Provide the (x, y) coordinate of the cell's center where the given text is located.  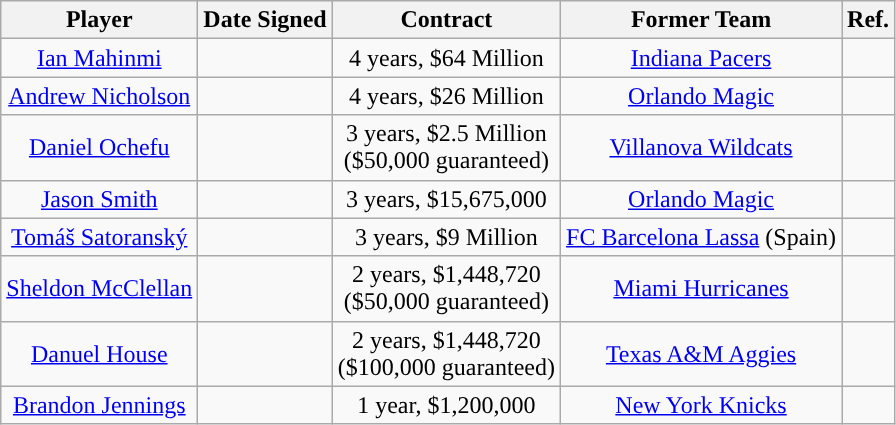
Danuel House (100, 354)
Miami Hurricanes (702, 288)
Ian Mahinmi (100, 58)
2 years, $1,448,720 ($100,000 guaranteed) (446, 354)
Former Team (702, 20)
Jason Smith (100, 199)
Date Signed (265, 20)
Contract (446, 20)
Player (100, 20)
2 years, $1,448,720 ($50,000 guaranteed) (446, 288)
4 years, $64 Million (446, 58)
Daniel Ochefu (100, 148)
New York Knicks (702, 405)
3 years, $9 Million (446, 237)
Villanova Wildcats (702, 148)
4 years, $26 Million (446, 96)
Sheldon McClellan (100, 288)
FC Barcelona Lassa (Spain) (702, 237)
Texas A&M Aggies (702, 354)
Andrew Nicholson (100, 96)
3 years, $15,675,000 (446, 199)
Brandon Jennings (100, 405)
Tomáš Satoranský (100, 237)
1 year, $1,200,000 (446, 405)
Indiana Pacers (702, 58)
Ref. (868, 20)
3 years, $2.5 Million ($50,000 guaranteed) (446, 148)
